Capture the cell that displays the provided text and extract its [X, Y] central coordinate. 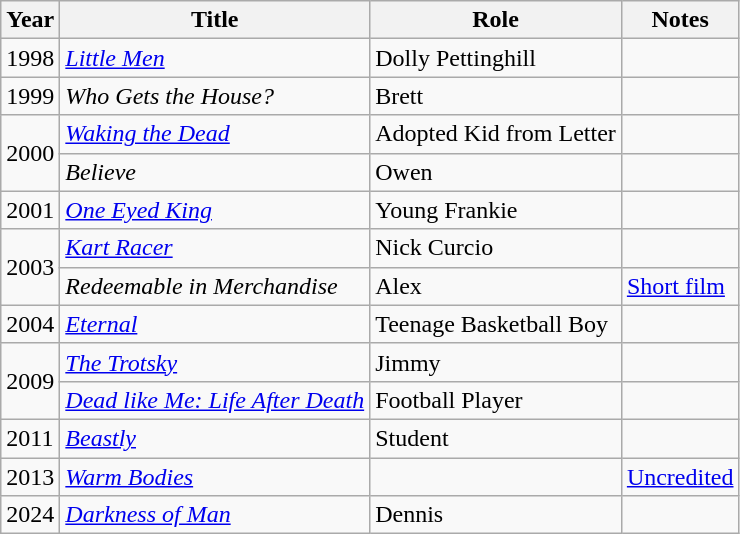
2000 [30, 153]
Beastly [215, 438]
Kart Racer [215, 248]
Dolly Pettinghill [496, 58]
1998 [30, 58]
Darkness of Man [215, 515]
2003 [30, 267]
Eternal [215, 324]
2009 [30, 381]
Teenage Basketball Boy [496, 324]
Young Frankie [496, 210]
Uncredited [680, 477]
Football Player [496, 400]
Warm Bodies [215, 477]
Dennis [496, 515]
Alex [496, 286]
Owen [496, 172]
Title [215, 20]
Dead like Me: Life After Death [215, 400]
Short film [680, 286]
Believe [215, 172]
Nick Curcio [496, 248]
Notes [680, 20]
1999 [30, 96]
Student [496, 438]
2004 [30, 324]
Brett [496, 96]
Year [30, 20]
Little Men [215, 58]
Who Gets the House? [215, 96]
2001 [30, 210]
Jimmy [496, 362]
The Trotsky [215, 362]
2024 [30, 515]
Adopted Kid from Letter [496, 134]
2013 [30, 477]
2011 [30, 438]
One Eyed King [215, 210]
Redeemable in Merchandise [215, 286]
Role [496, 20]
Waking the Dead [215, 134]
